Output the (X, Y) coordinate of the center of the cell containing the given text.  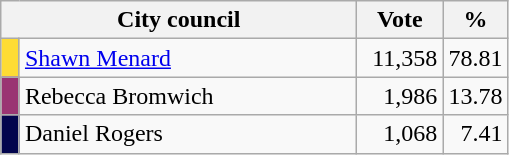
% (476, 20)
13.78 (476, 96)
Shawn Menard (188, 58)
Rebecca Bromwich (188, 96)
7.41 (476, 134)
1,068 (400, 134)
City council (179, 20)
78.81 (476, 58)
11,358 (400, 58)
Daniel Rogers (188, 134)
1,986 (400, 96)
Vote (400, 20)
